From the cell containing the given text, extract its center point as (x, y) coordinate. 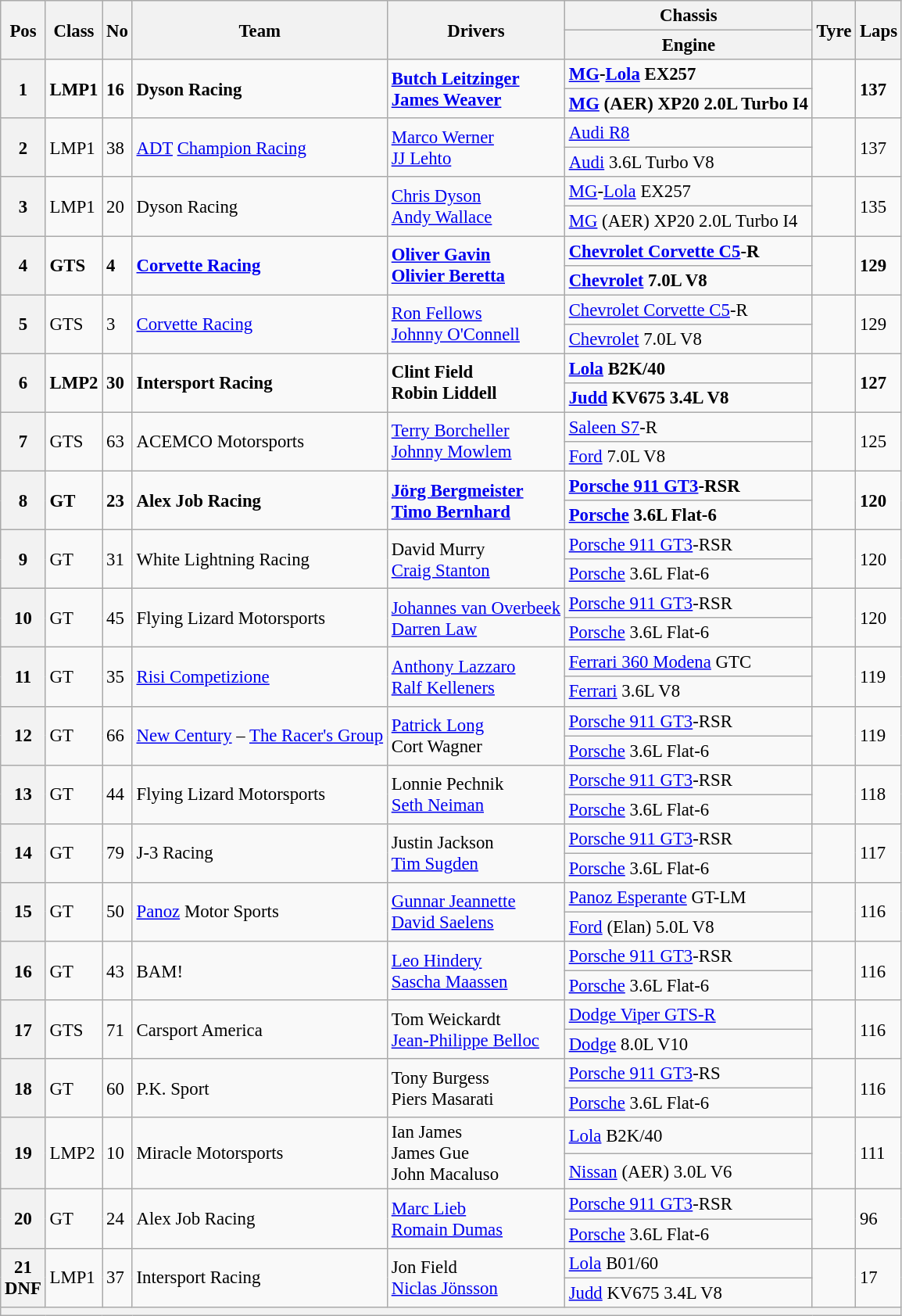
15 (23, 912)
Audi 3.6L Turbo V8 (688, 163)
ACEMCO Motorsports (260, 441)
No (117, 30)
Class (73, 30)
63 (117, 441)
7 (23, 441)
5 (23, 324)
111 (879, 1154)
79 (117, 854)
Laps (879, 30)
125 (879, 441)
Audi R8 (688, 133)
2 (23, 147)
Nissan (AER) 3.0L V6 (688, 1171)
12 (23, 735)
Justin Jackson Tim Sugden (475, 854)
71 (117, 1029)
66 (117, 735)
Drivers (475, 30)
J-3 Racing (260, 854)
13 (23, 794)
118 (879, 794)
Lola B01/60 (688, 1263)
127 (879, 383)
Butch Leitzinger James Weaver (475, 89)
14 (23, 854)
White Lightning Racing (260, 560)
Porsche 911 GT3-RS (688, 1074)
23 (117, 500)
Leo Hindery Sascha Maassen (475, 971)
1 (23, 89)
Patrick Long Cort Wagner (475, 735)
BAM! (260, 971)
Miracle Motorsports (260, 1154)
Oliver Gavin Olivier Beretta (475, 266)
Clint Field Robin Liddell (475, 383)
Dodge Viper GTS-R (688, 1015)
Pos (23, 30)
117 (879, 854)
Tony Burgess Piers Masarati (475, 1088)
135 (879, 206)
Ian James James Gue John Macaluso (475, 1154)
Johannes van Overbeek Darren Law (475, 618)
ADT Champion Racing (260, 147)
Carsport America (260, 1029)
38 (117, 147)
Ford (Elan) 5.0L V8 (688, 927)
Ron Fellows Johnny O'Connell (475, 324)
24 (117, 1218)
Risi Competizione (260, 677)
Lonnie Pechnik Seth Neiman (475, 794)
Chassis (688, 16)
Engine (688, 45)
43 (117, 971)
37 (117, 1278)
31 (117, 560)
60 (117, 1088)
19 (23, 1154)
Chris Dyson Andy Wallace (475, 206)
Marco Werner JJ Lehto (475, 147)
30 (117, 383)
Jörg Bergmeister Timo Bernhard (475, 500)
Panoz Esperante GT-LM (688, 898)
21DNF (23, 1278)
Jon Field Niclas Jönsson (475, 1278)
Gunnar Jeannette David Saelens (475, 912)
New Century – The Racer's Group (260, 735)
P.K. Sport (260, 1088)
Ferrari 3.6L V8 (688, 692)
96 (879, 1218)
David Murry Craig Stanton (475, 560)
Anthony Lazzaro Ralf Kelleners (475, 677)
6 (23, 383)
Marc Lieb Romain Dumas (475, 1218)
18 (23, 1088)
45 (117, 618)
9 (23, 560)
Terry Borcheller Johnny Mowlem (475, 441)
11 (23, 677)
8 (23, 500)
Ford 7.0L V8 (688, 457)
Tyre (833, 30)
44 (117, 794)
Team (260, 30)
Dodge 8.0L V10 (688, 1045)
Panoz Motor Sports (260, 912)
Tom Weickardt Jean-Philippe Belloc (475, 1029)
Ferrari 360 Modena GTC (688, 662)
Saleen S7-R (688, 427)
50 (117, 912)
35 (117, 677)
